Capture the cell that displays the provided text and extract its [X, Y] central coordinate. 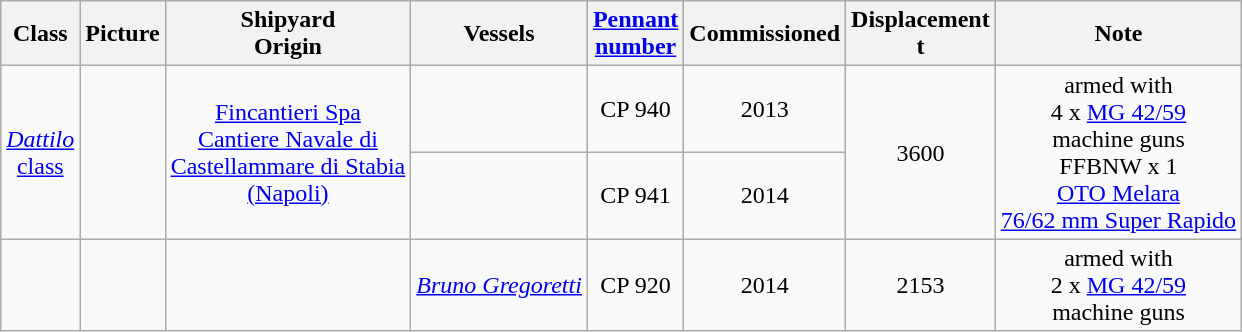
Pennantnumber [635, 34]
Fincantieri SpaCantiere Navale diCastellammare di Stabia(Napoli) [288, 152]
Picture [122, 34]
2013 [765, 110]
2153 [921, 285]
armed with2 x MG 42/59machine guns [1118, 285]
armed with4 x MG 42/59machine gunsFFBNW x 1OTO Melara76/62 mm Super Rapido [1118, 152]
Displacementt [921, 34]
3600 [921, 152]
CP 941 [635, 196]
ShipyardOrigin [288, 34]
Commissioned [765, 34]
Vessels [500, 34]
Bruno Gregoretti [500, 285]
CP 920 [635, 285]
CP 940 [635, 110]
Note [1118, 34]
Dattiloclass [40, 152]
Class [40, 34]
